Extract the (x, y) coordinate from the center of the cell holding the provided text.  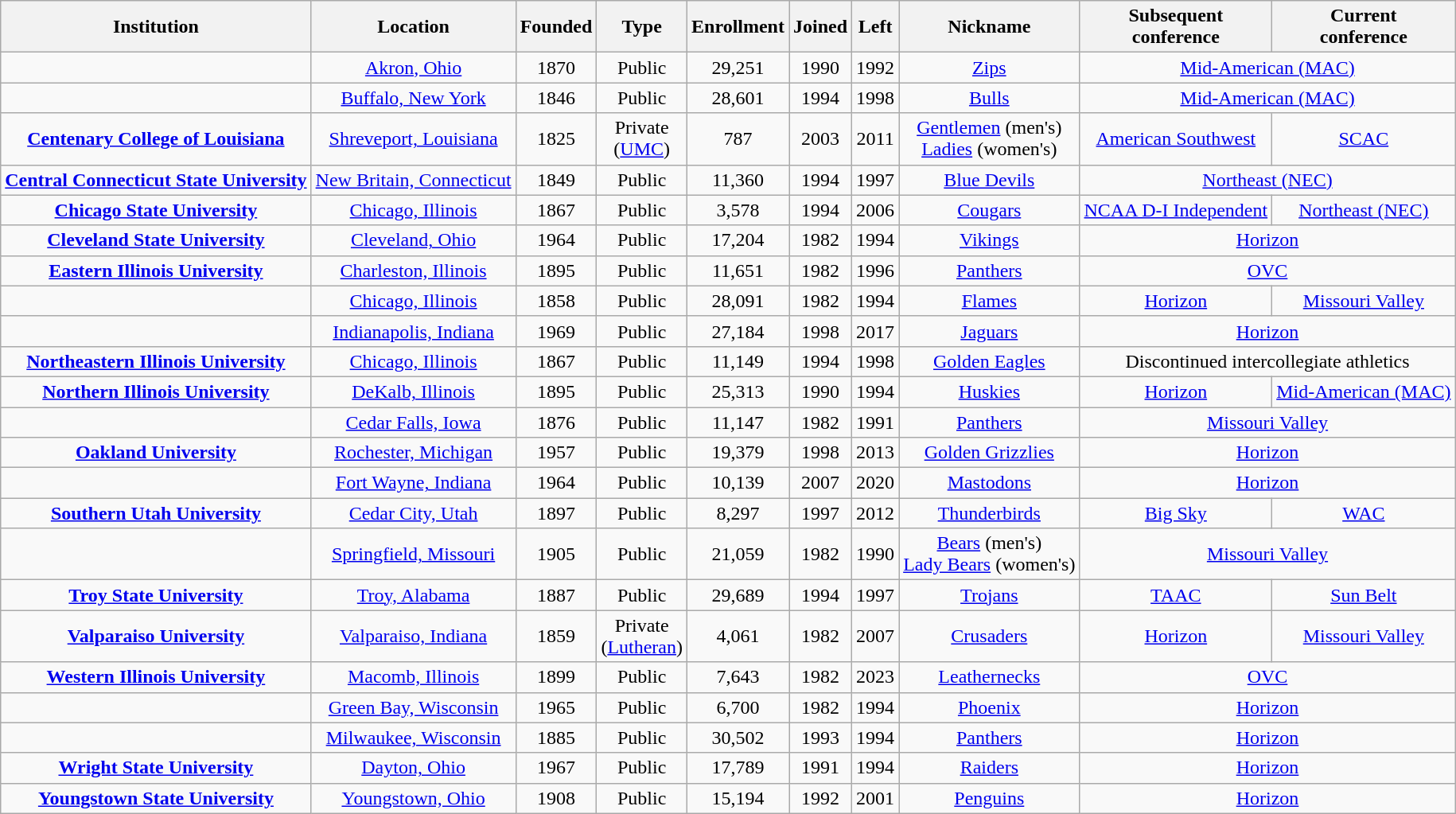
2013 (875, 453)
Golden Grizzlies (990, 453)
Crusaders (990, 637)
Trojans (990, 595)
Charleston, Illinois (414, 271)
6,700 (738, 707)
Valparaiso University (156, 637)
1908 (556, 798)
Zips (990, 68)
Subsequentconference (1176, 27)
1993 (821, 738)
29,251 (738, 68)
19,379 (738, 453)
2012 (875, 513)
Huskies (990, 391)
Troy State University (156, 595)
Akron, Ohio (414, 68)
Leathernecks (990, 677)
Shreveport, Louisiana (414, 138)
Milwaukee, Wisconsin (414, 738)
10,139 (738, 483)
1897 (556, 513)
2001 (875, 798)
Cougars (990, 210)
Wright State University (156, 768)
Troy, Alabama (414, 595)
New Britain, Connecticut (414, 180)
Youngstown State University (156, 798)
1965 (556, 707)
1905 (556, 554)
1969 (556, 331)
7,643 (738, 677)
1996 (875, 271)
Mastodons (990, 483)
1825 (556, 138)
Founded (556, 27)
8,297 (738, 513)
1887 (556, 595)
Vikings (990, 240)
Penguins (990, 798)
Location (414, 27)
Left (875, 27)
Dayton, Ohio (414, 768)
Jaguars (990, 331)
Springfield, Missouri (414, 554)
29,689 (738, 595)
11,360 (738, 180)
1846 (556, 98)
Enrollment (738, 27)
17,789 (738, 768)
Rochester, Michigan (414, 453)
21,059 (738, 554)
Western Illinois University (156, 677)
11,651 (738, 271)
28,091 (738, 301)
Gentlemen (men's)Ladies (women's) (990, 138)
Joined (821, 27)
SCAC (1364, 138)
2017 (875, 331)
TAAC (1176, 595)
Blue Devils (990, 180)
WAC (1364, 513)
Youngstown, Ohio (414, 798)
1849 (556, 180)
17,204 (738, 240)
Indianapolis, Indiana (414, 331)
2006 (875, 210)
Type (642, 27)
28,601 (738, 98)
Currentconference (1364, 27)
Flames (990, 301)
1876 (556, 423)
787 (738, 138)
4,061 (738, 637)
Cleveland, Ohio (414, 240)
Private(Lutheran) (642, 637)
15,194 (738, 798)
Southern Utah University (156, 513)
1957 (556, 453)
DeKalb, Illinois (414, 391)
Centenary College of Louisiana (156, 138)
Bulls (990, 98)
Fort Wayne, Indiana (414, 483)
2020 (875, 483)
Institution (156, 27)
Chicago State University (156, 210)
11,149 (738, 361)
Macomb, Illinois (414, 677)
Raiders (990, 768)
Green Bay, Wisconsin (414, 707)
Golden Eagles (990, 361)
Nickname (990, 27)
1885 (556, 738)
Cedar Falls, Iowa (414, 423)
2011 (875, 138)
Central Connecticut State University (156, 180)
Cedar City, Utah (414, 513)
1899 (556, 677)
Valparaiso, Indiana (414, 637)
11,147 (738, 423)
Phoenix (990, 707)
Northern Illinois University (156, 391)
American Southwest (1176, 138)
Buffalo, New York (414, 98)
Bears (men's)Lady Bears (women's) (990, 554)
Oakland University (156, 453)
1870 (556, 68)
2003 (821, 138)
30,502 (738, 738)
Northeastern Illinois University (156, 361)
Cleveland State University (156, 240)
25,313 (738, 391)
Big Sky (1176, 513)
27,184 (738, 331)
Private(UMC) (642, 138)
Sun Belt (1364, 595)
Eastern Illinois University (156, 271)
Discontinued intercollegiate athletics (1267, 361)
2023 (875, 677)
1967 (556, 768)
1858 (556, 301)
NCAA D-I Independent (1176, 210)
Thunderbirds (990, 513)
1859 (556, 637)
3,578 (738, 210)
